Find where the given text appears and provide that cell's center as (x, y) coordinate. 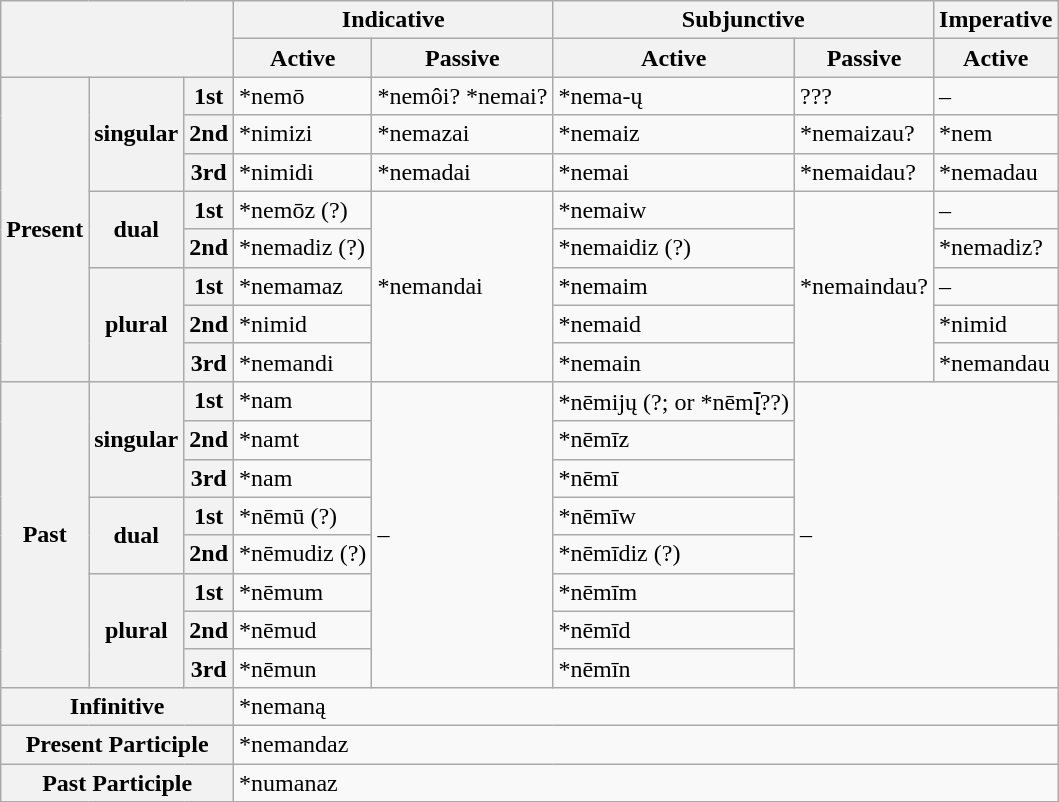
Infinitive (118, 706)
*nemō (303, 96)
*namt (303, 440)
*nēmun (303, 668)
*nemadiz? (996, 248)
*nēmud (303, 630)
*nemain (674, 362)
*nemôi? *nemai? (462, 96)
*nema-ų (674, 96)
*nemandau (996, 362)
*nēmīz (674, 440)
*nemandi (303, 362)
*nēmum (303, 592)
*nemōz (?) (303, 210)
*nemandai (462, 286)
*nemaiw (674, 210)
Present Participle (118, 744)
*nemai (674, 172)
Past (45, 534)
Present (45, 229)
*nemaidau? (864, 172)
*nemaidiz (?) (674, 248)
*nēmīd (674, 630)
*nemaną (646, 706)
*nēmī (674, 478)
Subjunctive (744, 20)
??? (864, 96)
*nemaim (674, 286)
*nimizi (303, 134)
*nemandaz (646, 744)
*nem (996, 134)
*nemadiz (?) (303, 248)
*nēmīm (674, 592)
*nēmīw (674, 516)
*nemamaz (303, 286)
*nimidi (303, 172)
*nemaindau? (864, 286)
*nemaizau? (864, 134)
Past Participle (118, 783)
*nemadai (462, 172)
*nēmīn (674, 668)
Indicative (394, 20)
*numanaz (646, 783)
*nēmijų (?; or *nēmį̄??) (674, 401)
Imperative (996, 20)
*nemaiz (674, 134)
*nemadau (996, 172)
*nēmīdiz (?) (674, 554)
*nemaid (674, 324)
*nemazai (462, 134)
*nēmudiz (?) (303, 554)
*nēmū (?) (303, 516)
